For the text-containing cell, return its midpoint in (X, Y) coordinate format. 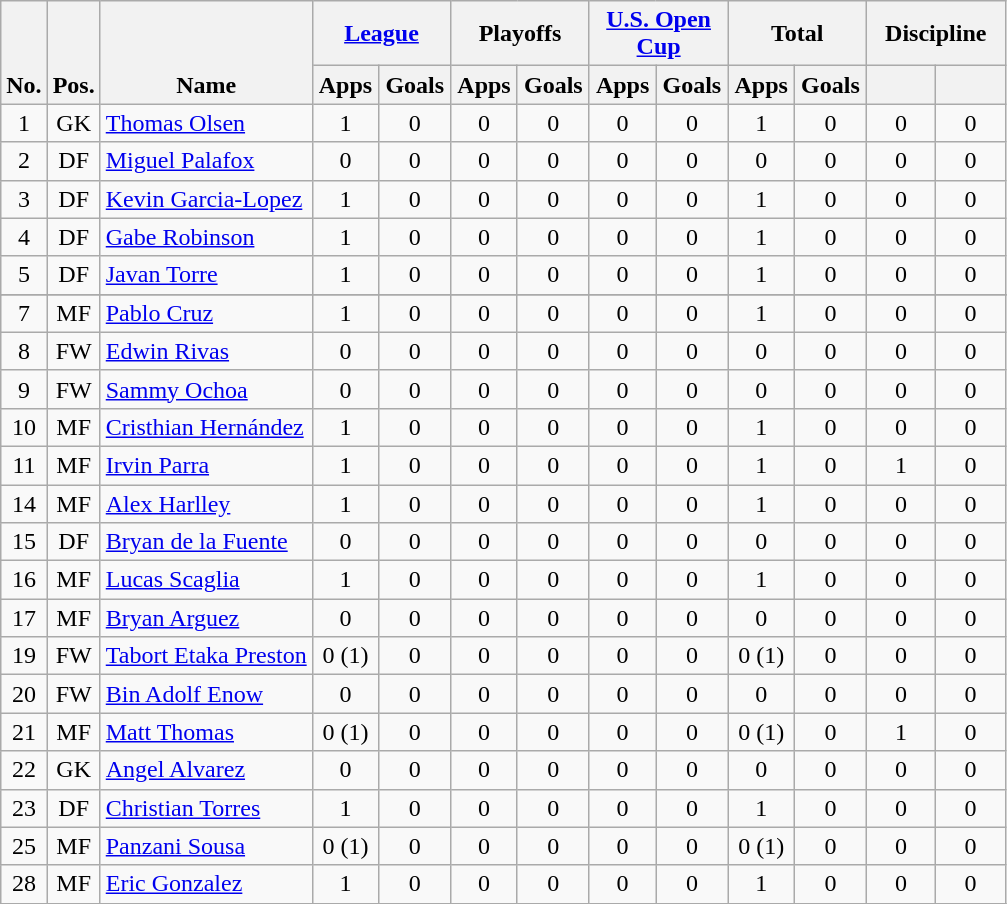
Total (798, 34)
Lucas Scaglia (206, 580)
23 (24, 808)
15 (24, 542)
Gabe Robinson (206, 237)
Discipline (936, 34)
Sammy Ochoa (206, 389)
25 (24, 846)
5 (24, 275)
Tabort Etaka Preston (206, 656)
Bryan Arguez (206, 618)
14 (24, 503)
20 (24, 694)
Javan Torre (206, 275)
21 (24, 732)
Playoffs (520, 34)
3 (24, 199)
Bryan de la Fuente (206, 542)
Pablo Cruz (206, 313)
League (382, 34)
Kevin Garcia-Lopez (206, 199)
28 (24, 884)
22 (24, 770)
7 (24, 313)
Miguel Palafox (206, 161)
Pos. (74, 52)
11 (24, 465)
17 (24, 618)
Bin Adolf Enow (206, 694)
Cristhian Hernández (206, 427)
16 (24, 580)
U.S. Open Cup (658, 34)
2 (24, 161)
Matt Thomas (206, 732)
9 (24, 389)
Thomas Olsen (206, 123)
Name (206, 52)
19 (24, 656)
Eric Gonzalez (206, 884)
4 (24, 237)
Angel Alvarez (206, 770)
Alex Harlley (206, 503)
No. (24, 52)
Edwin Rivas (206, 351)
10 (24, 427)
Panzani Sousa (206, 846)
Christian Torres (206, 808)
8 (24, 351)
Irvin Parra (206, 465)
